From the cell containing the given text, extract its center point as [X, Y] coordinate. 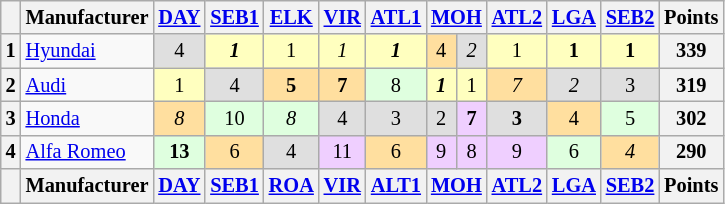
319 [691, 85]
Honda [88, 118]
13 [179, 152]
339 [691, 51]
ELK [292, 17]
ROA [292, 186]
11 [342, 152]
Hyundai [88, 51]
302 [691, 118]
ALT1 [396, 186]
ATL1 [396, 17]
Alfa Romeo [88, 152]
10 [234, 118]
290 [691, 152]
Audi [88, 85]
